Provide the (X, Y) coordinate of the cell's center where the given text is located.  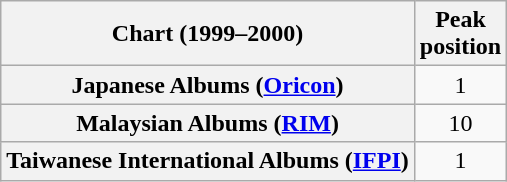
Malaysian Albums (RIM) (208, 123)
Chart (1999–2000) (208, 34)
Peakposition (460, 34)
Taiwanese International Albums (IFPI) (208, 161)
Japanese Albums (Oricon) (208, 85)
10 (460, 123)
